Scan for the cell matching the given text and deliver its [x, y] coordinate at center. 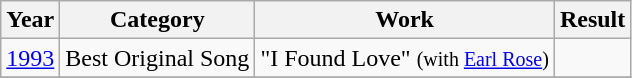
Best Original Song [158, 58]
Result [592, 20]
Year [30, 20]
1993 [30, 58]
Category [158, 20]
Work [404, 20]
"I Found Love" (with Earl Rose) [404, 58]
